Return the [x, y] coordinate for the center point of the cell that contains the specified text.  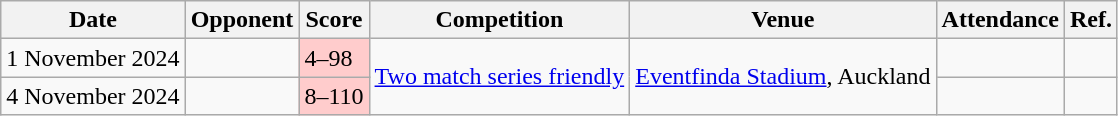
Score [334, 20]
Date [93, 20]
Attendance [1000, 20]
4–98 [334, 58]
8–110 [334, 96]
Two match series friendly [500, 77]
Eventfinda Stadium, Auckland [783, 77]
Ref. [1090, 20]
1 November 2024 [93, 58]
Venue [783, 20]
Opponent [242, 20]
4 November 2024 [93, 96]
Competition [500, 20]
